Locate the cell with the specified text and output its [x, y] center coordinate. 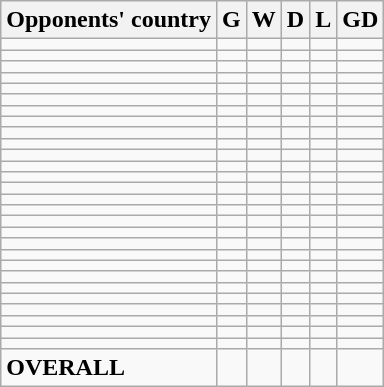
OVERALL [109, 368]
Opponents' country [109, 20]
D [295, 20]
L [324, 20]
W [264, 20]
GD [360, 20]
G [232, 20]
